Pinpoint the cell where the given text exists, returning its (x, y) midpoint coordinate. 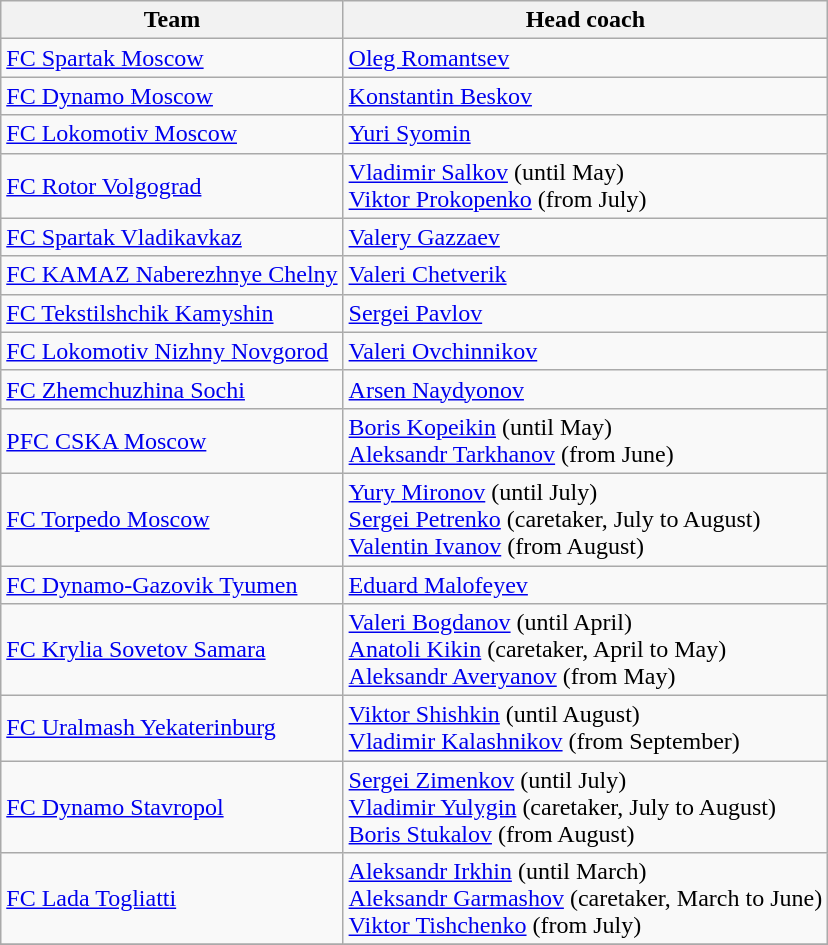
FC Rotor Volgograd (172, 186)
Valeri Ovchinnikov (586, 351)
FC Lokomotiv Nizhny Novgorod (172, 351)
Yuri Syomin (586, 134)
FC Uralmash Yekaterinburg (172, 728)
FC Tekstilshchik Kamyshin (172, 313)
FC Dynamo Stavropol (172, 807)
FC Torpedo Moscow (172, 519)
Sergei Pavlov (586, 313)
Vladimir Salkov (until May)Viktor Prokopenko (from July) (586, 186)
Viktor Shishkin (until August)Vladimir Kalashnikov (from September) (586, 728)
Head coach (586, 20)
Konstantin Beskov (586, 96)
Valery Gazzaev (586, 237)
FC Krylia Sovetov Samara (172, 650)
Eduard Malofeyev (586, 585)
FC Lokomotiv Moscow (172, 134)
FC Spartak Moscow (172, 58)
Valeri Chetverik (586, 275)
FC Spartak Vladikavkaz (172, 237)
Valeri Bogdanov (until April)Anatoli Kikin (caretaker, April to May)Aleksandr Averyanov (from May) (586, 650)
Oleg Romantsev (586, 58)
Aleksandr Irkhin (until March)Aleksandr Garmashov (caretaker, March to June)Viktor Tishchenko (from July) (586, 899)
FC Zhemchuzhina Sochi (172, 389)
FC Dynamo-Gazovik Tyumen (172, 585)
Yury Mironov (until July)Sergei Petrenko (caretaker, July to August)Valentin Ivanov (from August) (586, 519)
FC Dynamo Moscow (172, 96)
FC KAMAZ Naberezhnye Chelny (172, 275)
FC Lada Togliatti (172, 899)
Team (172, 20)
Arsen Naydyonov (586, 389)
Boris Kopeikin (until May)Aleksandr Tarkhanov (from June) (586, 440)
PFC CSKA Moscow (172, 440)
Sergei Zimenkov (until July)Vladimir Yulygin (caretaker, July to August)Boris Stukalov (from August) (586, 807)
